Find where the given text appears and provide that cell's center as (x, y) coordinate. 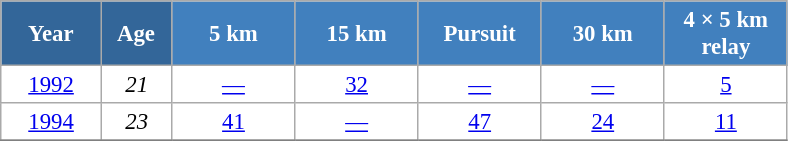
1994 (52, 122)
5 (726, 85)
15 km (356, 34)
30 km (602, 34)
Age (136, 34)
21 (136, 85)
24 (602, 122)
11 (726, 122)
41 (234, 122)
1992 (52, 85)
23 (136, 122)
5 km (234, 34)
47 (480, 122)
32 (356, 85)
Year (52, 34)
4 × 5 km relay (726, 34)
Pursuit (480, 34)
